Locate the cell with the specified text and output its (x, y) center coordinate. 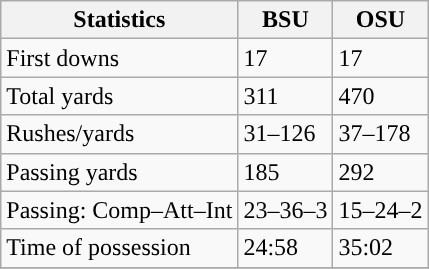
292 (380, 172)
311 (286, 96)
First downs (120, 58)
23–36–3 (286, 210)
Rushes/yards (120, 134)
Passing yards (120, 172)
15–24–2 (380, 210)
470 (380, 96)
185 (286, 172)
Total yards (120, 96)
Statistics (120, 20)
BSU (286, 20)
24:58 (286, 248)
35:02 (380, 248)
37–178 (380, 134)
Time of possession (120, 248)
OSU (380, 20)
31–126 (286, 134)
Passing: Comp–Att–Int (120, 210)
